Return (x, y) of the center of cell containing provided text 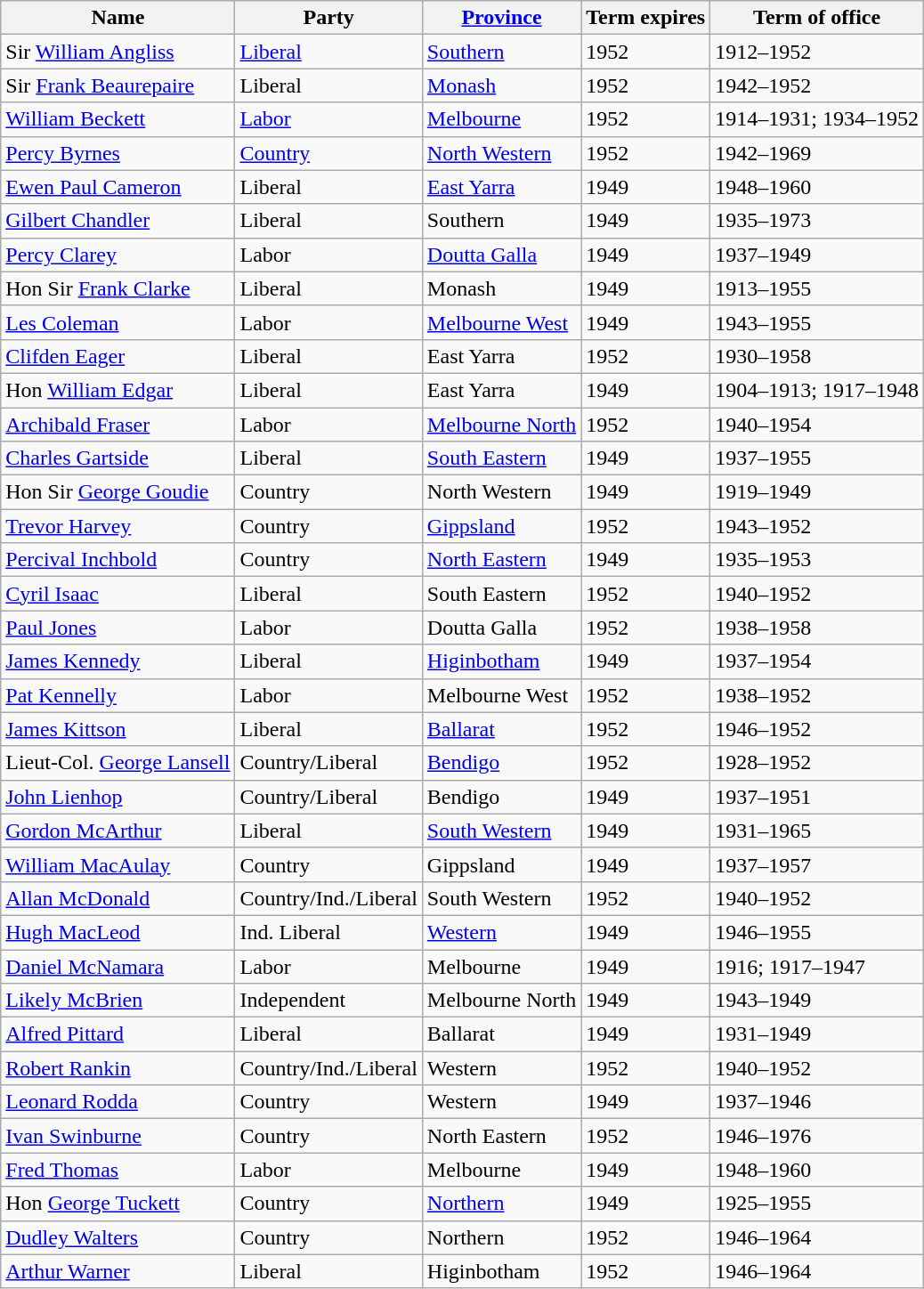
1931–1949 (817, 1034)
Hon William Edgar (118, 390)
Independent (328, 1001)
Term expires (646, 18)
Paul Jones (118, 628)
1938–1952 (817, 695)
Gordon McArthur (118, 831)
1913–1955 (817, 288)
Party (328, 18)
James Kittson (118, 729)
1943–1955 (817, 322)
1930–1958 (817, 356)
1935–1953 (817, 560)
Clifden Eager (118, 356)
Sir William Angliss (118, 52)
Pat Kennelly (118, 695)
1937–1946 (817, 1102)
Hon Sir Frank Clarke (118, 288)
Fred Thomas (118, 1170)
Archibald Fraser (118, 425)
Charles Gartside (118, 458)
1931–1965 (817, 831)
1946–1976 (817, 1136)
William Beckett (118, 119)
1943–1952 (817, 526)
1942–1952 (817, 85)
1937–1949 (817, 255)
1937–1955 (817, 458)
1912–1952 (817, 52)
Percy Clarey (118, 255)
Les Coleman (118, 322)
Hon George Tuckett (118, 1204)
Alfred Pittard (118, 1034)
1935–1973 (817, 221)
Sir Frank Beaurepaire (118, 85)
Term of office (817, 18)
1946–1955 (817, 932)
1916; 1917–1947 (817, 966)
Ewen Paul Cameron (118, 187)
1942–1969 (817, 153)
Gilbert Chandler (118, 221)
1925–1955 (817, 1204)
Robert Rankin (118, 1068)
Ind. Liberal (328, 932)
Daniel McNamara (118, 966)
Lieut-Col. George Lansell (118, 763)
Percy Byrnes (118, 153)
1904–1913; 1917–1948 (817, 390)
1943–1949 (817, 1001)
Dudley Walters (118, 1237)
Allan McDonald (118, 898)
Hugh MacLeod (118, 932)
Likely McBrien (118, 1001)
Trevor Harvey (118, 526)
William MacAulay (118, 864)
Province (501, 18)
Hon Sir George Goudie (118, 492)
1919–1949 (817, 492)
Name (118, 18)
Percival Inchbold (118, 560)
Cyril Isaac (118, 594)
1937–1957 (817, 864)
1938–1958 (817, 628)
1914–1931; 1934–1952 (817, 119)
1946–1952 (817, 729)
1937–1954 (817, 661)
James Kennedy (118, 661)
Leonard Rodda (118, 1102)
1937–1951 (817, 797)
Ivan Swinburne (118, 1136)
Arthur Warner (118, 1271)
1940–1954 (817, 425)
1928–1952 (817, 763)
John Lienhop (118, 797)
